Determine the (x, y) coordinate at the center of the cell enclosing the given text.  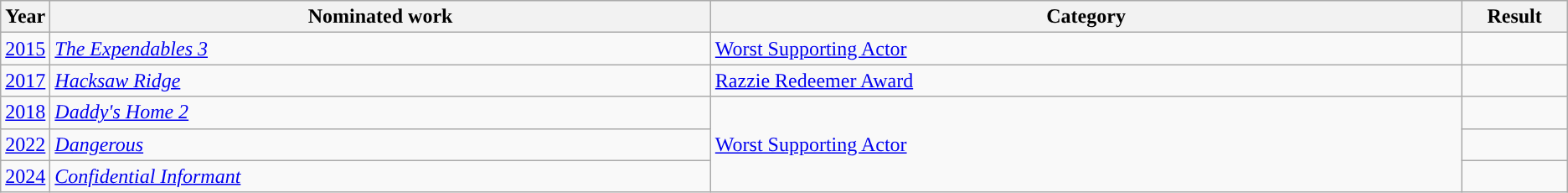
Nominated work (380, 17)
2022 (25, 144)
Dangerous (380, 144)
The Expendables 3 (380, 49)
2017 (25, 81)
Confidential Informant (380, 176)
Hacksaw Ridge (380, 81)
Daddy's Home 2 (380, 112)
2018 (25, 112)
2024 (25, 176)
2015 (25, 49)
Year (25, 17)
Razzie Redeemer Award (1086, 81)
Result (1514, 17)
Category (1086, 17)
